Scan for the cell matching the given text and deliver its (X, Y) coordinate at center. 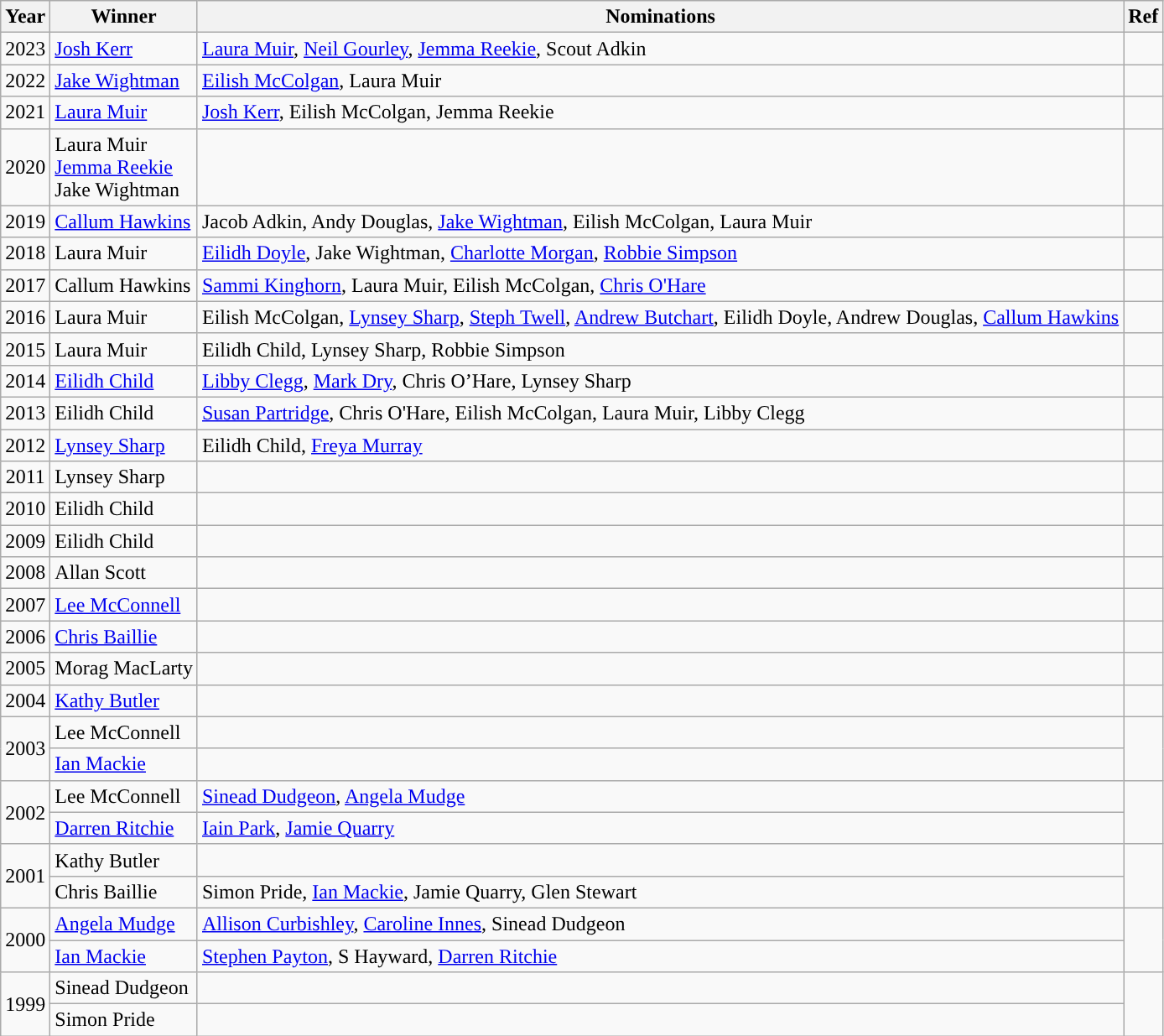
Year (25, 17)
2018 (25, 253)
2001 (25, 876)
Libby Clegg, Mark Dry, Chris O’Hare, Lynsey Sharp (660, 381)
Eilish McColgan, Laura Muir (660, 81)
2019 (25, 221)
Ref (1144, 17)
Jacob Adkin, Andy Douglas, Jake Wightman, Eilish McColgan, Laura Muir (660, 221)
2005 (25, 669)
2020 (25, 167)
Josh Kerr, Eilish McColgan, Jemma Reekie (660, 112)
2015 (25, 349)
Sammi Kinghorn, Laura Muir, Eilish McColgan, Chris O'Hare (660, 285)
Sinead Dudgeon (124, 988)
Winner (124, 17)
2014 (25, 381)
Eilish McColgan, Lynsey Sharp, Steph Twell, Andrew Butchart, Eilidh Doyle, Andrew Douglas, Callum Hawkins (660, 317)
2022 (25, 81)
2010 (25, 509)
Laura MuirJemma ReekieJake Wightman (124, 167)
Iain Park, Jamie Quarry (660, 828)
Angela Mudge (124, 924)
Jake Wightman (124, 81)
Darren Ritchie (124, 828)
2021 (25, 112)
2003 (25, 748)
2000 (25, 940)
2023 (25, 49)
Allan Scott (124, 573)
2017 (25, 285)
Eilidh Child, Freya Murray (660, 445)
Laura Muir, Neil Gourley, Jemma Reekie, Scout Adkin (660, 49)
2004 (25, 700)
Nominations (660, 17)
Eilidh Child, Lynsey Sharp, Robbie Simpson (660, 349)
Susan Partridge, Chris O'Hare, Eilish McColgan, Laura Muir, Libby Clegg (660, 413)
2009 (25, 541)
2002 (25, 812)
Simon Pride, Ian Mackie, Jamie Quarry, Glen Stewart (660, 892)
2006 (25, 637)
2016 (25, 317)
2008 (25, 573)
2012 (25, 445)
Simon Pride (124, 1020)
2013 (25, 413)
Eilidh Doyle, Jake Wightman, Charlotte Morgan, Robbie Simpson (660, 253)
Sinead Dudgeon, Angela Mudge (660, 796)
Allison Curbishley, Caroline Innes, Sinead Dudgeon (660, 924)
2007 (25, 605)
Morag MacLarty (124, 669)
2011 (25, 477)
1999 (25, 1004)
Stephen Payton, S Hayward, Darren Ritchie (660, 955)
Josh Kerr (124, 49)
